Scan for the cell matching the given text and deliver its [X, Y] coordinate at center. 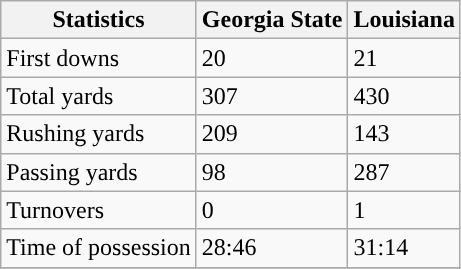
209 [272, 134]
20 [272, 58]
Georgia State [272, 20]
Rushing yards [99, 134]
287 [404, 172]
Statistics [99, 20]
430 [404, 96]
Louisiana [404, 20]
Total yards [99, 96]
31:14 [404, 248]
21 [404, 58]
98 [272, 172]
307 [272, 96]
1 [404, 210]
Turnovers [99, 210]
28:46 [272, 248]
Passing yards [99, 172]
First downs [99, 58]
Time of possession [99, 248]
0 [272, 210]
143 [404, 134]
